Search for the cell housing the specified text and yield its (X, Y) center coordinate. 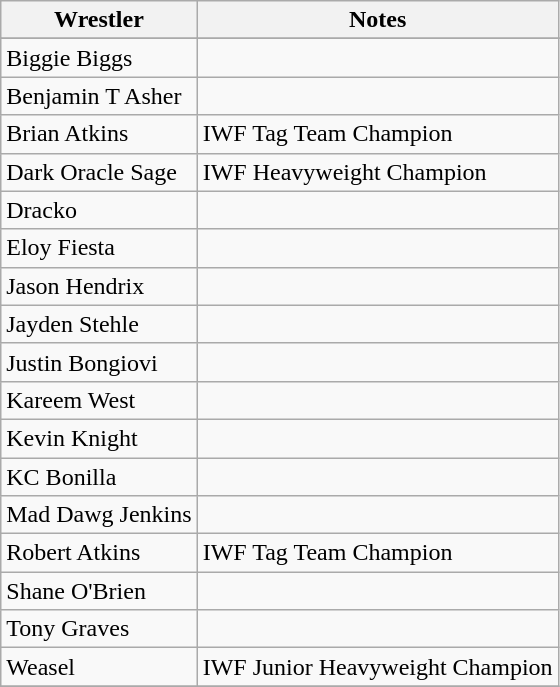
Justin Bongiovi (99, 362)
Brian Atkins (99, 134)
Kareem West (99, 400)
Jason Hendrix (99, 286)
Kevin Knight (99, 438)
Shane O'Brien (99, 591)
Benjamin T Asher (99, 96)
Wrestler (99, 20)
Eloy Fiesta (99, 248)
Dracko (99, 210)
IWF Heavyweight Champion (378, 172)
Jayden Stehle (99, 324)
Biggie Biggs (99, 58)
Weasel (99, 667)
Dark Oracle Sage (99, 172)
IWF Junior Heavyweight Champion (378, 667)
Mad Dawg Jenkins (99, 515)
Notes (378, 20)
KC Bonilla (99, 477)
Robert Atkins (99, 553)
Tony Graves (99, 629)
